Find where the given text appears and provide that cell's center as (x, y) coordinate. 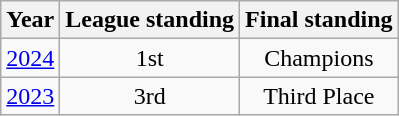
Champions (319, 58)
Third Place (319, 96)
League standing (150, 20)
1st (150, 58)
Year (30, 20)
2024 (30, 58)
Final standing (319, 20)
2023 (30, 96)
3rd (150, 96)
